Output the (x, y) coordinate of the center of the cell containing the given text.  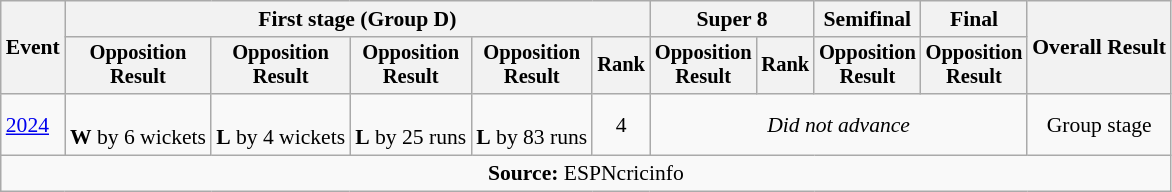
W by 6 wickets (138, 124)
Did not advance (838, 124)
L by 83 runs (532, 124)
4 (621, 124)
2024 (33, 124)
Super 8 (732, 19)
First stage (Group D) (358, 19)
L by 4 wickets (280, 124)
Overall Result (1099, 48)
Group stage (1099, 124)
L by 25 runs (410, 124)
Source: ESPNcricinfo (586, 174)
Semifinal (868, 19)
Final (974, 19)
Event (33, 48)
